Provide the [X, Y] coordinate of the cell's center where the given text is located.  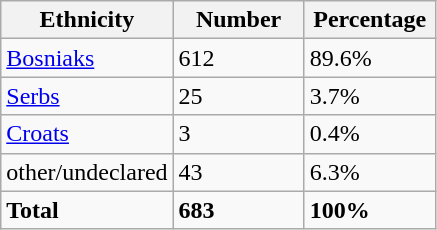
6.3% [370, 172]
612 [238, 58]
100% [370, 210]
other/undeclared [87, 172]
3 [238, 134]
43 [238, 172]
Number [238, 20]
Total [87, 210]
3.7% [370, 96]
Croats [87, 134]
Serbs [87, 96]
89.6% [370, 58]
683 [238, 210]
Percentage [370, 20]
Ethnicity [87, 20]
25 [238, 96]
0.4% [370, 134]
Bosniaks [87, 58]
